Find where the given text appears and provide that cell's center as [X, Y] coordinate. 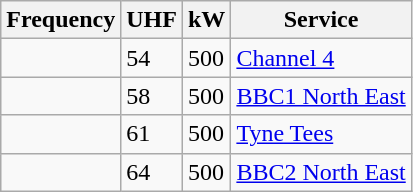
Frequency [61, 20]
64 [152, 172]
BBC1 North East [321, 96]
UHF [152, 20]
61 [152, 134]
54 [152, 58]
58 [152, 96]
Tyne Tees [321, 134]
Service [321, 20]
Channel 4 [321, 58]
kW [206, 20]
BBC2 North East [321, 172]
